Detect which cell encompasses the target text, then output its (X, Y) center coordinate. 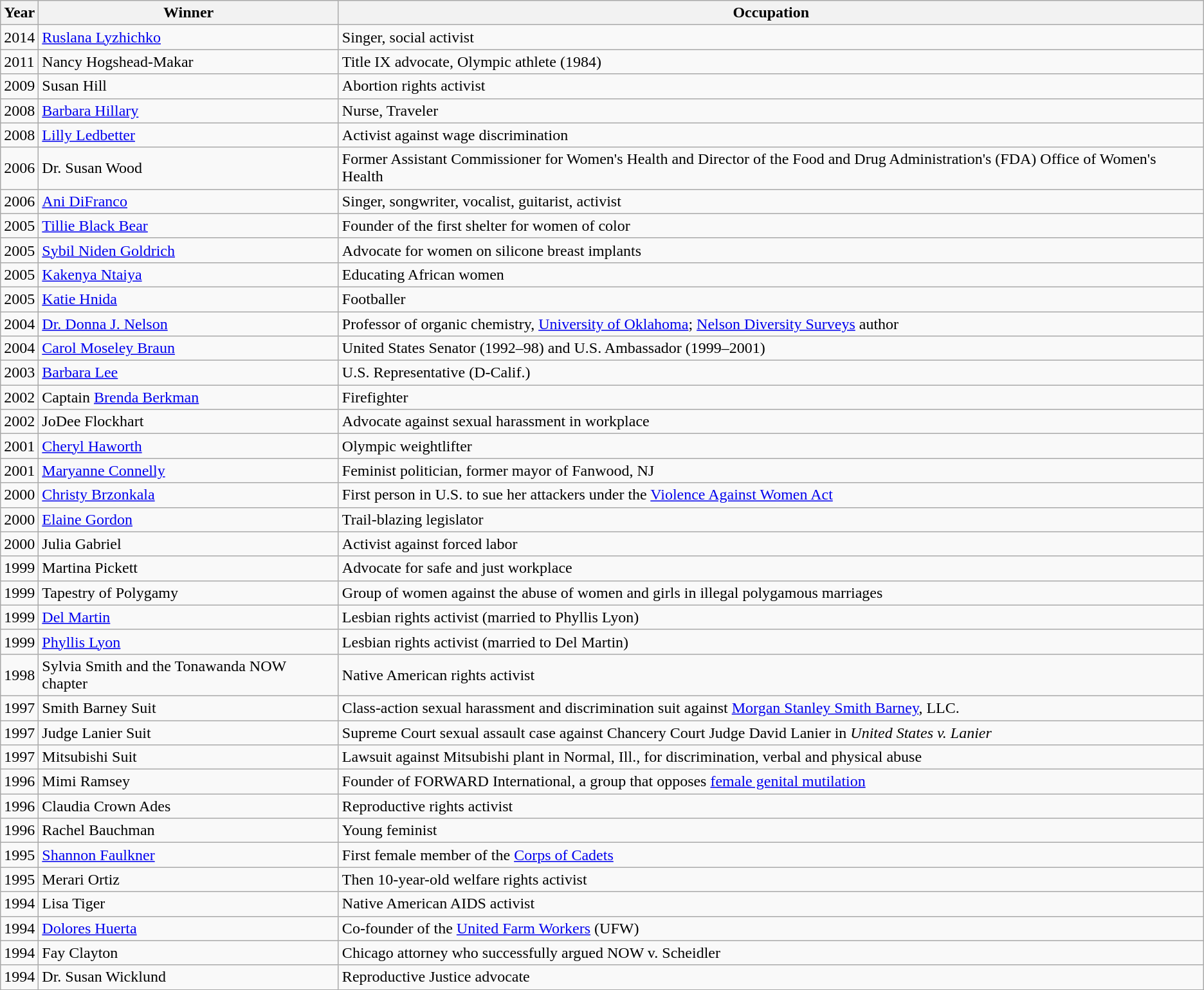
Claudia Crown Ades (189, 806)
Activist against wage discrimination (771, 135)
Barbara Lee (189, 373)
Lilly Ledbetter (189, 135)
Judge Lanier Suit (189, 732)
Advocate against sexual harassment in workplace (771, 422)
Rachel Bauchman (189, 831)
Winner (189, 13)
Fay Clayton (189, 953)
Lisa Tiger (189, 904)
Then 10-year-old welfare rights activist (771, 879)
Former Assistant Commissioner for Women's Health and Director of the Food and Drug Administration's (FDA) Office of Women's Health (771, 168)
Carol Moseley Braun (189, 348)
Maryanne Connelly (189, 471)
Cheryl Haworth (189, 446)
Katie Hnida (189, 299)
Ani DiFranco (189, 201)
Sylvia Smith and the Tonawanda NOW chapter (189, 675)
Captain Brenda Berkman (189, 397)
Title IX advocate, Olympic athlete (1984) (771, 62)
Occupation (771, 13)
Native American AIDS activist (771, 904)
Founder of FORWARD International, a group that opposes female genital mutilation (771, 782)
Ruslana Lyzhichko (189, 37)
Advocate for women on silicone breast implants (771, 250)
Abortion rights activist (771, 86)
Nurse, Traveler (771, 111)
Dr. Susan Wicklund (189, 977)
Kakenya Ntaiya (189, 274)
Sybil Niden Goldrich (189, 250)
Tillie Black Bear (189, 226)
First person in U.S. to sue her attackers under the Violence Against Women Act (771, 495)
Group of women against the abuse of women and girls in illegal polygamous marriages (771, 593)
Singer, social activist (771, 37)
Firefighter (771, 397)
Lesbian rights activist (married to Phyllis Lyon) (771, 617)
Phyllis Lyon (189, 642)
Trail-blazing legislator (771, 519)
Supreme Court sexual assault case against Chancery Court Judge David Lanier in United States v. Lanier (771, 732)
Year (19, 13)
Lawsuit against Mitsubishi plant in Normal, Ill., for discrimination, verbal and physical abuse (771, 757)
1998 (19, 675)
JoDee Flockhart (189, 422)
Susan Hill (189, 86)
Chicago attorney who successfully argued NOW v. Scheidler (771, 953)
Mitsubishi Suit (189, 757)
Merari Ortiz (189, 879)
Footballer (771, 299)
Tapestry of Polygamy (189, 593)
2014 (19, 37)
Martina Pickett (189, 568)
Elaine Gordon (189, 519)
Activist against forced labor (771, 544)
Reproductive rights activist (771, 806)
Del Martin (189, 617)
First female member of the Corps of Cadets (771, 855)
2003 (19, 373)
2011 (19, 62)
Mimi Ramsey (189, 782)
Educating African women (771, 274)
Dolores Huerta (189, 928)
Co-founder of the United Farm Workers (UFW) (771, 928)
Julia Gabriel (189, 544)
Young feminist (771, 831)
Native American rights activist (771, 675)
Olympic weightlifter (771, 446)
Dr. Donna J. Nelson (189, 323)
Smith Barney Suit (189, 708)
Dr. Susan Wood (189, 168)
U.S. Representative (D-Calif.) (771, 373)
Christy Brzonkala (189, 495)
Class-action sexual harassment and discrimination suit against Morgan Stanley Smith Barney, LLC. (771, 708)
2009 (19, 86)
Professor of organic chemistry, University of Oklahoma; Nelson Diversity Surveys author (771, 323)
Shannon Faulkner (189, 855)
Reproductive Justice advocate (771, 977)
Founder of the first shelter for women of color (771, 226)
Singer, songwriter, vocalist, guitarist, activist (771, 201)
Barbara Hillary (189, 111)
Nancy Hogshead-Makar (189, 62)
Advocate for safe and just workplace (771, 568)
United States Senator (1992–98) and U.S. Ambassador (1999–2001) (771, 348)
Lesbian rights activist (married to Del Martin) (771, 642)
Feminist politician, former mayor of Fanwood, NJ (771, 471)
